Determine the [x, y] coordinate at the center of the cell enclosing the given text.  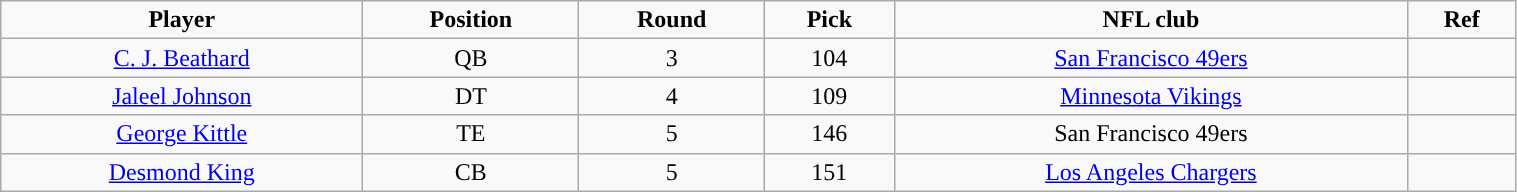
DT [471, 96]
4 [672, 96]
104 [829, 58]
Round [672, 20]
Minnesota Vikings [1150, 96]
Ref [1462, 20]
C. J. Beathard [182, 58]
151 [829, 172]
Desmond King [182, 172]
TE [471, 134]
109 [829, 96]
Player [182, 20]
NFL club [1150, 20]
Pick [829, 20]
3 [672, 58]
QB [471, 58]
CB [471, 172]
Jaleel Johnson [182, 96]
Los Angeles Chargers [1150, 172]
Position [471, 20]
146 [829, 134]
George Kittle [182, 134]
